Scan for the cell matching the given text and deliver its [x, y] coordinate at center. 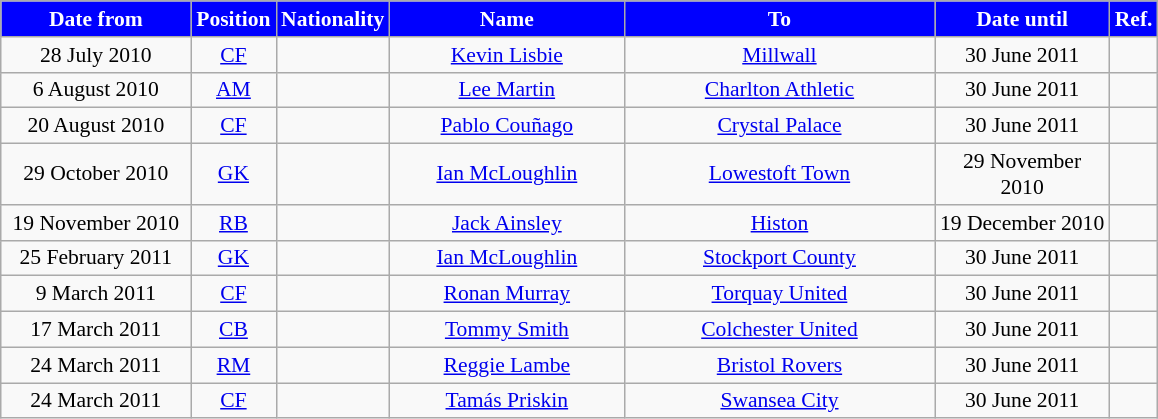
Millwall [779, 55]
To [779, 19]
Position [234, 19]
RB [234, 223]
25 February 2011 [96, 258]
Kevin Lisbie [506, 55]
Lowestoft Town [779, 174]
Name [506, 19]
9 March 2011 [96, 294]
Date until [1022, 19]
29 October 2010 [96, 174]
Crystal Palace [779, 126]
Swansea City [779, 401]
19 December 2010 [1022, 223]
Tommy Smith [506, 330]
Nationality [332, 19]
Lee Martin [506, 90]
Torquay United [779, 294]
Ronan Murray [506, 294]
Tamás Priskin [506, 401]
19 November 2010 [96, 223]
Pablo Couñago [506, 126]
28 July 2010 [96, 55]
Bristol Rovers [779, 365]
17 March 2011 [96, 330]
20 August 2010 [96, 126]
CB [234, 330]
6 August 2010 [96, 90]
AM [234, 90]
Colchester United [779, 330]
RM [234, 365]
Date from [96, 19]
Stockport County [779, 258]
Reggie Lambe [506, 365]
Ref. [1134, 19]
Charlton Athletic [779, 90]
29 November 2010 [1022, 174]
Jack Ainsley [506, 223]
Histon [779, 223]
